Pinpoint the cell where the given text exists, returning its (X, Y) midpoint coordinate. 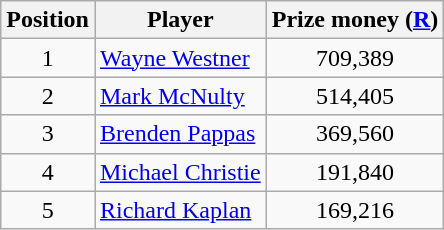
4 (48, 172)
Prize money (R) (355, 20)
191,840 (355, 172)
3 (48, 134)
369,560 (355, 134)
514,405 (355, 96)
Player (180, 20)
Wayne Westner (180, 58)
169,216 (355, 210)
2 (48, 96)
709,389 (355, 58)
Mark McNulty (180, 96)
Position (48, 20)
Brenden Pappas (180, 134)
5 (48, 210)
Richard Kaplan (180, 210)
Michael Christie (180, 172)
1 (48, 58)
